Search for the cell housing the specified text and yield its (X, Y) center coordinate. 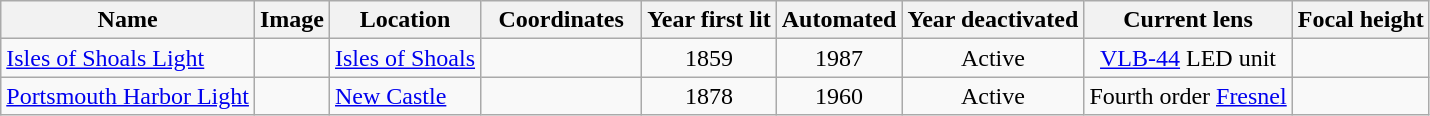
Current lens (1188, 20)
1859 (710, 58)
1960 (839, 96)
Image (292, 20)
1878 (710, 96)
Portsmouth Harbor Light (128, 96)
VLB-44 LED unit (1188, 58)
Isles of Shoals (406, 58)
New Castle (406, 96)
Name (128, 20)
Location (406, 20)
Fourth order Fresnel (1188, 96)
Isles of Shoals Light (128, 58)
1987 (839, 58)
Coordinates (562, 20)
Automated (839, 20)
Year first lit (710, 20)
Focal height (1360, 20)
Year deactivated (993, 20)
